Find where the given text appears and provide that cell's center as (X, Y) coordinate. 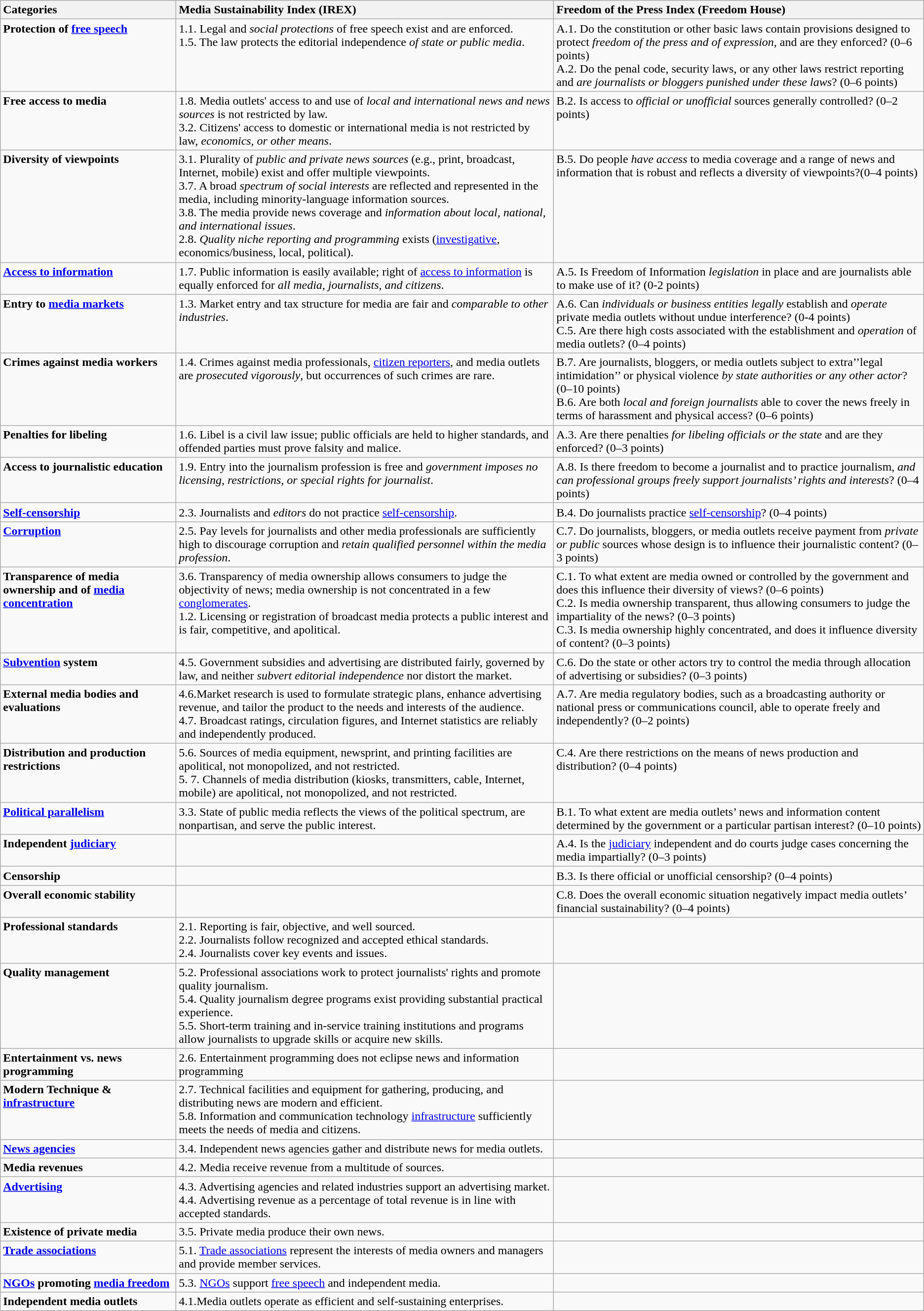
Advertising (88, 1199)
C.8. Does the overall economic situation negatively impact media outlets’ financial sustainability? (0–4 points) (739, 902)
A.4. Is the judiciary independent and do courts judge cases concerning the media impartially? (0–3 points) (739, 850)
NGOs promoting media freedom (88, 1282)
5.1. Trade associations represent the interests of media owners and managers and provide member services. (365, 1257)
Modern Technique & infrastructure (88, 1110)
1.6. Libel is a civil law issue; public officials are held to higher standards, and offended parties must prove falsity and malice. (365, 441)
1.4. Crimes against media professionals, citizen reporters, and media outlets are prosecuted vigorously, but occurrences of such crimes are rare. (365, 389)
Quality management (88, 1005)
Access to information (88, 278)
4.5. Government subsidies and advertising are distributed fairly, governed by law, and neither subvert editorial independence nor distort the market. (365, 669)
External media bodies and evaluations (88, 714)
B.2. Is access to official or unofficial sources generally controlled? (0–2 points) (739, 120)
1.1. Legal and social protections of free speech exist and are enforced. 1.5. The law protects the editorial independence of state or public media. (365, 55)
Subvention system (88, 669)
A.5. Is Freedom of Information legislation in place and are journalists able to make use of it? (0-2 points) (739, 278)
Trade associations (88, 1257)
Crimes against media workers (88, 389)
1.7. Public information is easily available; right of access to information is equally enforced for all media, journalists, and citizens. (365, 278)
Media Sustainability Index (IREX) (365, 10)
3.3. State of public media reflects the views of the political spectrum, are nonpartisan, and serve the public interest. (365, 819)
Freedom of the Press Index (Freedom House) (739, 10)
A.3. Are there penalties for libeling officials or the state and are they enforced? (0–3 points) (739, 441)
B.5. Do people have access to media coverage and a range of news and information that is robust and reflects a diversity of viewpoints?(0–4 points) (739, 206)
Corruption (88, 544)
5.3. NGOs support free speech and independent media. (365, 1282)
Categories (88, 10)
Free access to media (88, 120)
4.1.Media outlets operate as efficient and self-sustaining enterprises. (365, 1302)
Self-censorship (88, 512)
1.9. Entry into the journalism profession is free and government imposes no licensing, restrictions, or special rights for journalist. (365, 480)
Media revenues (88, 1167)
Political parallelism (88, 819)
3.5. Private media produce their own news. (365, 1232)
Independent media outlets (88, 1302)
3.4. Independent news agencies gather and distribute news for media outlets. (365, 1149)
Distribution and production restrictions (88, 773)
Access to journalistic education (88, 480)
Penalties for libeling (88, 441)
Independent judiciary (88, 850)
2.6. Entertainment programming does not eclipse news and information programming (365, 1065)
Censorship (88, 876)
Transparence of media ownership and of media concentration (88, 609)
News agencies (88, 1149)
B.4. Do journalists practice self-censorship? (0–4 points) (739, 512)
2.3. Journalists and editors do not practice self-censorship. (365, 512)
Diversity of viewpoints (88, 206)
Overall economic stability (88, 902)
1.3. Market entry and tax structure for media are fair and comparable to other industries. (365, 324)
4.2. Media receive revenue from a multitude of sources. (365, 1167)
Professional standards (88, 940)
B.3. Is there official or unofficial censorship? (0–4 points) (739, 876)
C.6. Do the state or other actors try to control the media through allocation of advertising or subsidies? (0–3 points) (739, 669)
Protection of free speech (88, 55)
Entry to media markets (88, 324)
C.4. Are there restrictions on the means of news production and distribution? (0–4 points) (739, 773)
Existence of private media (88, 1232)
Entertainment vs. news programming (88, 1065)
B.1. To what extent are media outlets’ news and information content determined by the government or a particular partisan interest? (0–10 points) (739, 819)
